Return (X, Y) of the center of cell containing provided text 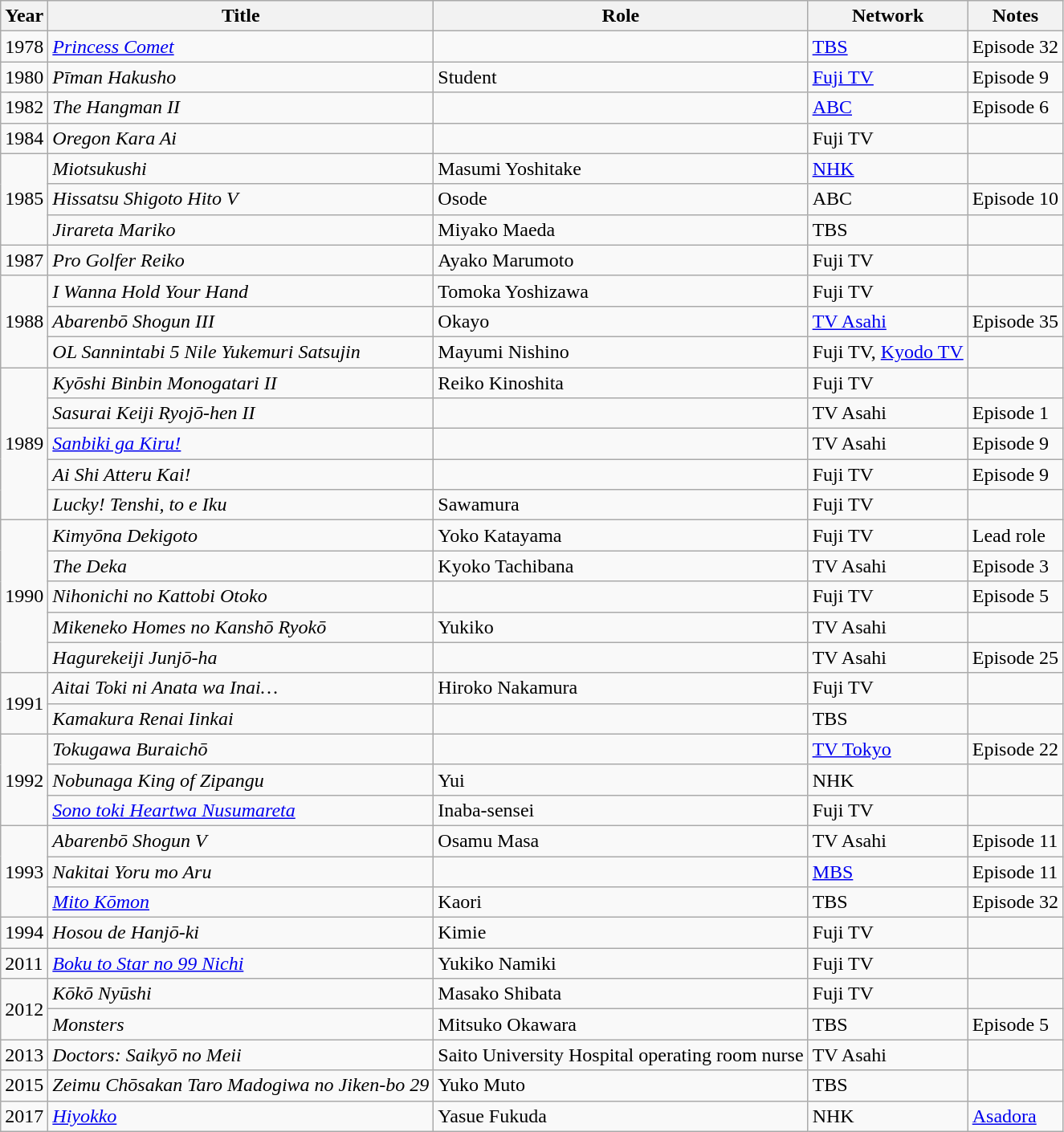
Yasue Fukuda (621, 1116)
Abarenbō Shogun V (241, 841)
Episode 35 (1015, 321)
Kimyōna Dekigoto (241, 535)
Episode 25 (1015, 658)
2015 (24, 1085)
Monsters (241, 1024)
TV Tokyo (888, 749)
1985 (24, 199)
Title (241, 16)
1993 (24, 871)
Network (888, 16)
Year (24, 16)
The Deka (241, 566)
Masako Shibata (621, 994)
Asadora (1015, 1116)
Nobunaga King of Zipangu (241, 780)
Kamakura Renai Iinkai (241, 719)
Role (621, 16)
Miyako Maeda (621, 230)
Tomoka Yoshizawa (621, 291)
Yuko Muto (621, 1085)
Miotsukushi (241, 169)
Nihonichi no Kattobi Otoko (241, 597)
Aitai Toki ni Anata wa Inai… (241, 688)
1989 (24, 444)
Nakitai Yoru mo Aru (241, 871)
Jirareta Mariko (241, 230)
Episode 6 (1015, 108)
Sanbiki ga Kiru! (241, 444)
Yukiko Namiki (621, 963)
Fuji TV, Kyodo TV (888, 352)
Doctors: Saikyō no Meii (241, 1055)
OL Sannintabi 5 Nile Yukemuri Satsujin (241, 352)
Notes (1015, 16)
1982 (24, 108)
Oregon Kara Ai (241, 138)
Kyōshi Binbin Monogatari II (241, 383)
2017 (24, 1116)
Ayako Marumoto (621, 260)
Mikeneko Homes no Kanshō Ryokō (241, 627)
Hiyokko (241, 1116)
1978 (24, 47)
Tokugawa Buraichō (241, 749)
Sasurai Keiji Ryojō-hen II (241, 413)
Kōkō Nyūshi (241, 994)
2012 (24, 1009)
Hagurekeiji Junjō-ha (241, 658)
Lucky! Tenshi, to e Iku (241, 505)
2011 (24, 963)
Sawamura (621, 505)
Yukiko (621, 627)
1994 (24, 933)
1992 (24, 780)
I Wanna Hold Your Hand (241, 291)
The Hangman II (241, 108)
Abarenbō Shogun III (241, 321)
1980 (24, 77)
1984 (24, 138)
MBS (888, 871)
Yoko Katayama (621, 535)
Mayumi Nishino (621, 352)
Hissatsu Shigoto Hito V (241, 199)
Kimie (621, 933)
Ai Shi Atteru Kai! (241, 474)
Pīman Hakusho (241, 77)
Kaori (621, 902)
Yui (621, 780)
Inaba-sensei (621, 810)
Saito University Hospital operating room nurse (621, 1055)
1990 (24, 597)
Hosou de Hanjō-ki (241, 933)
Lead role (1015, 535)
Kyoko Tachibana (621, 566)
Osamu Masa (621, 841)
Student (621, 77)
Mito Kōmon (241, 902)
Episode 10 (1015, 199)
Pro Golfer Reiko (241, 260)
1988 (24, 321)
Hiroko Nakamura (621, 688)
Osode (621, 199)
Boku to Star no 99 Nichi (241, 963)
1991 (24, 703)
Mitsuko Okawara (621, 1024)
Reiko Kinoshita (621, 383)
1987 (24, 260)
Masumi Yoshitake (621, 169)
Episode 22 (1015, 749)
Sono toki Heartwa Nusumareta (241, 810)
Episode 3 (1015, 566)
2013 (24, 1055)
Okayo (621, 321)
Princess Comet (241, 47)
Episode 1 (1015, 413)
Zeimu Chōsakan Taro Madogiwa no Jiken-bo 29 (241, 1085)
